Detect which cell encompasses the target text, then output its (X, Y) center coordinate. 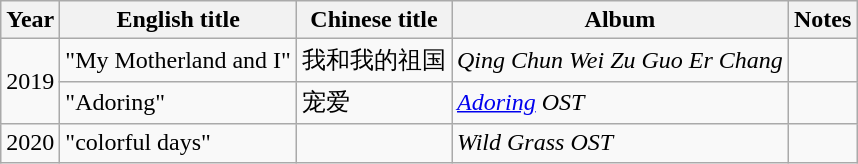
我和我的祖国 (374, 60)
Album (620, 20)
"colorful days" (178, 143)
Notes (822, 20)
宠爱 (374, 102)
2020 (30, 143)
2019 (30, 82)
"My Motherland and I" (178, 60)
Qing Chun Wei Zu Guo Er Chang (620, 60)
Chinese title (374, 20)
Wild Grass OST (620, 143)
Year (30, 20)
English title (178, 20)
Adoring OST (620, 102)
"Adoring" (178, 102)
